Provide the [x, y] coordinate of the cell's center where the given text is located.  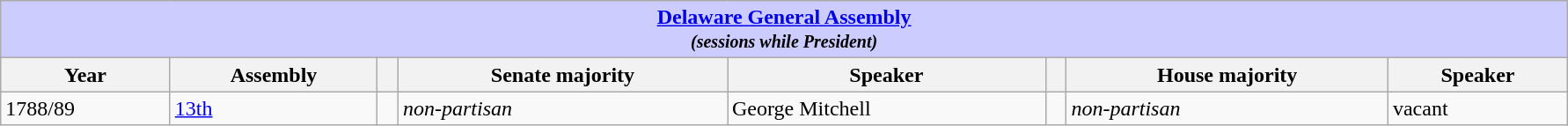
George Mitchell [886, 108]
13th [273, 108]
1788/89 [86, 108]
Assembly [273, 75]
Senate majority [562, 75]
Year [86, 75]
vacant [1477, 108]
House majority [1227, 75]
Delaware General Assembly (sessions while President) [785, 30]
